Scan for the cell matching the given text and deliver its [x, y] coordinate at center. 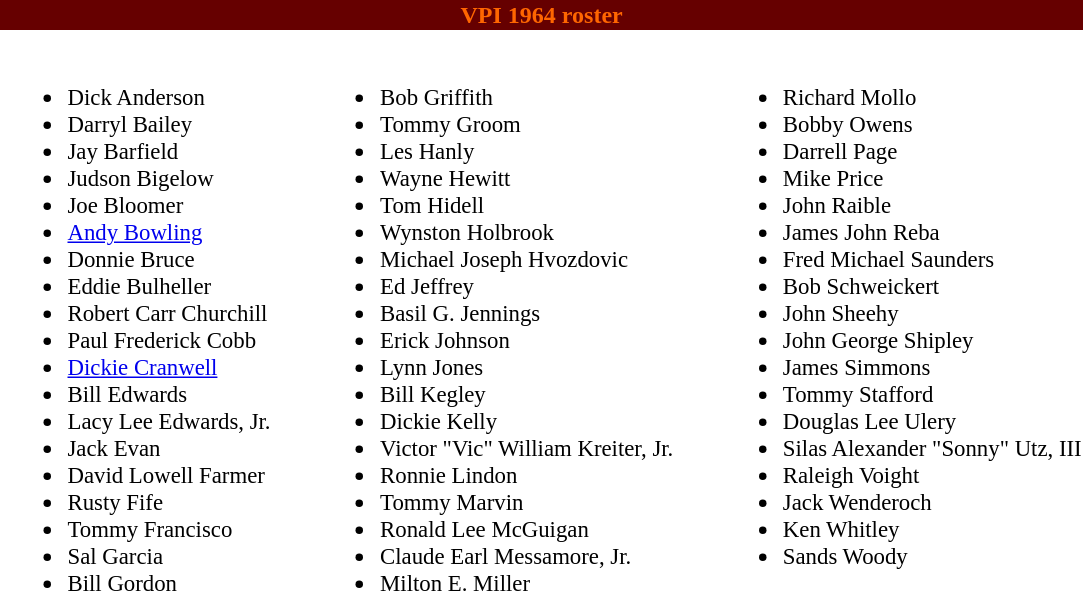
VPI 1964 roster [542, 15]
